Determine the [X, Y] coordinate at the center of the cell enclosing the given text.  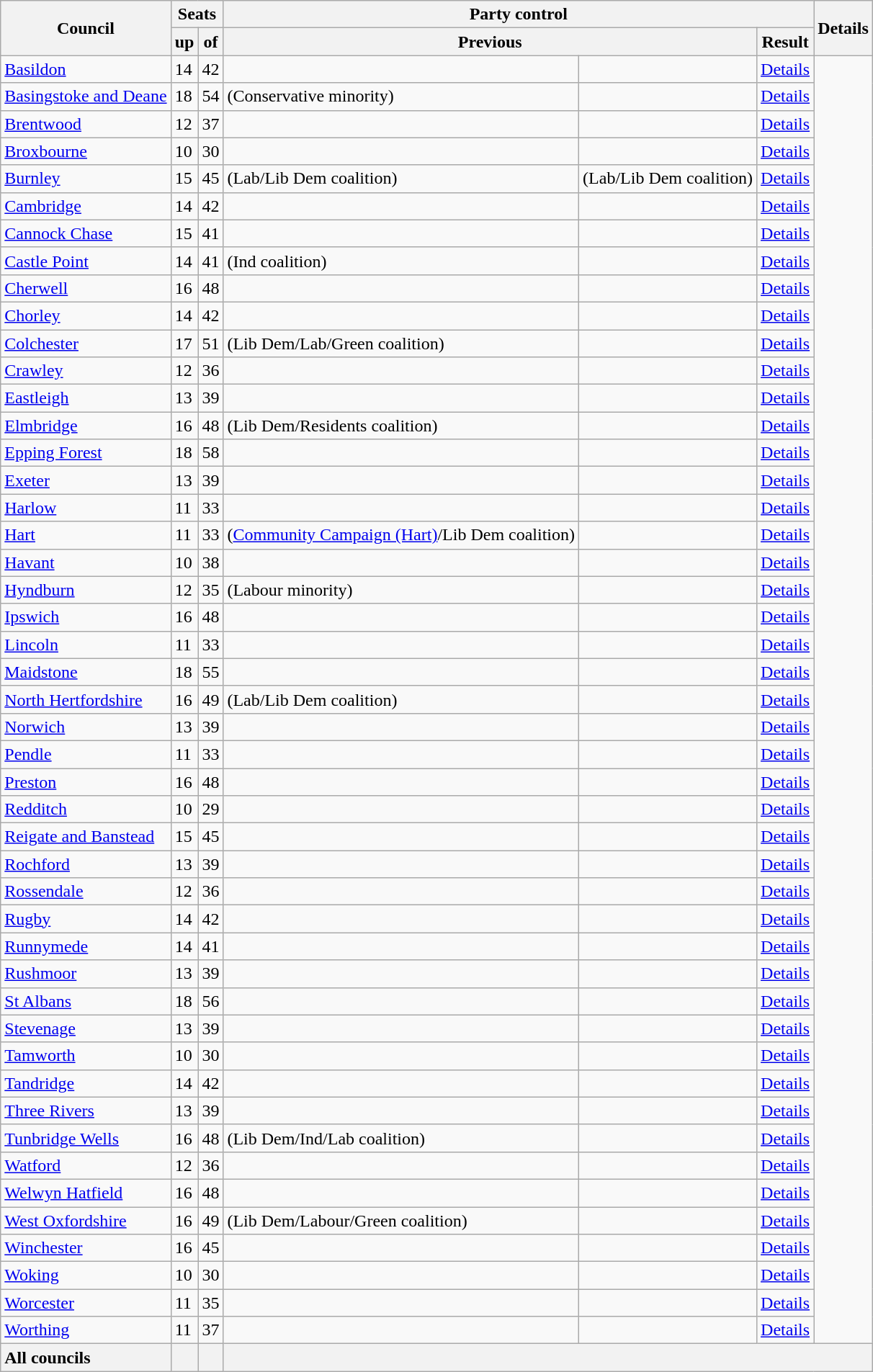
Preston [86, 781]
Stevenage [86, 1028]
Cherwell [86, 288]
(Ind coalition) [401, 261]
Brentwood [86, 124]
Tandridge [86, 1083]
Basingstoke and Deane [86, 97]
Runnymede [86, 946]
North Hertfordshire [86, 699]
Council [86, 28]
56 [210, 1001]
Lincoln [86, 645]
(Community Campaign (Hart)/Lib Dem coalition) [401, 535]
up [184, 42]
Cannock Chase [86, 233]
Chorley [86, 315]
(Lib Dem/Lab/Green coalition) [401, 344]
of [210, 42]
29 [210, 810]
Worcester [86, 1303]
Redditch [86, 810]
Exeter [86, 480]
Rochford [86, 864]
55 [210, 672]
Winchester [86, 1248]
(Lib Dem/Labour/Green coalition) [401, 1221]
Result [785, 42]
Ipswich [86, 617]
Epping Forest [86, 453]
Three Rivers [86, 1111]
Party control [519, 14]
Pendle [86, 754]
Colchester [86, 344]
Rossendale [86, 892]
All councils [86, 1358]
Woking [86, 1275]
(Lib Dem/Residents coalition) [401, 426]
Seats [197, 14]
Basildon [86, 69]
Hart [86, 535]
Maidstone [86, 672]
38 [210, 562]
Harlow [86, 508]
Eastleigh [86, 398]
Cambridge [86, 206]
Burnley [86, 179]
Elmbridge [86, 426]
Rushmoor [86, 974]
Rugby [86, 919]
51 [210, 344]
Tamworth [86, 1056]
Hyndburn [86, 590]
Norwich [86, 727]
Reigate and Banstead [86, 837]
Havant [86, 562]
Broxbourne [86, 151]
Tunbridge Wells [86, 1138]
Welwyn Hatfield [86, 1193]
Worthing [86, 1330]
17 [184, 344]
Castle Point [86, 261]
West Oxfordshire [86, 1221]
Crawley [86, 371]
Watford [86, 1165]
(Lib Dem/Ind/Lab coalition) [401, 1138]
(Conservative minority) [401, 97]
St Albans [86, 1001]
Previous [490, 42]
58 [210, 453]
54 [210, 97]
(Labour minority) [401, 590]
